Find where the given text appears and provide that cell's center as [X, Y] coordinate. 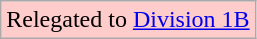
Relegated to Division 1B [128, 20]
